Provide the (X, Y) coordinate of the cell's center where the given text is located.  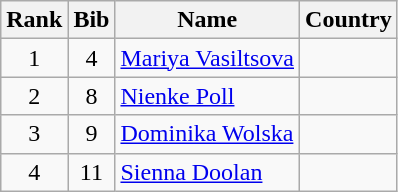
8 (92, 96)
Country (349, 20)
Dominika Wolska (208, 134)
Mariya Vasiltsova (208, 58)
Nienke Poll (208, 96)
3 (34, 134)
2 (34, 96)
11 (92, 172)
Rank (34, 20)
Bib (92, 20)
Name (208, 20)
Sienna Doolan (208, 172)
1 (34, 58)
9 (92, 134)
